Find where the given text appears and provide that cell's center as [x, y] coordinate. 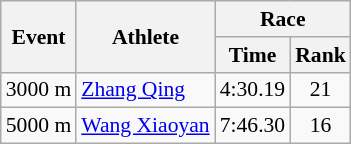
21 [320, 90]
3000 m [38, 90]
Time [252, 55]
4:30.19 [252, 90]
Wang Xiaoyan [145, 126]
16 [320, 126]
Athlete [145, 36]
5000 m [38, 126]
7:46.30 [252, 126]
Event [38, 36]
Race [283, 19]
Rank [320, 55]
Zhang Qing [145, 90]
